Determine the (x, y) coordinate at the center of the cell enclosing the given text.  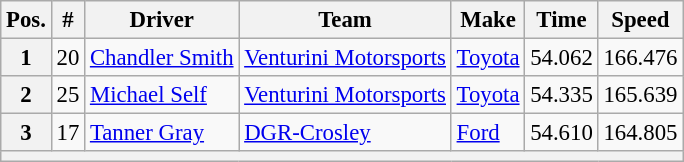
165.639 (640, 95)
54.335 (562, 95)
Tanner Gray (162, 133)
54.610 (562, 133)
Driver (162, 20)
Chandler Smith (162, 58)
Speed (640, 20)
DGR-Crosley (345, 133)
17 (68, 133)
Make (488, 20)
20 (68, 58)
# (68, 20)
Michael Self (162, 95)
3 (26, 133)
2 (26, 95)
166.476 (640, 58)
Time (562, 20)
25 (68, 95)
Pos. (26, 20)
54.062 (562, 58)
Ford (488, 133)
1 (26, 58)
Team (345, 20)
164.805 (640, 133)
